Return [X, Y] of the center of cell containing provided text 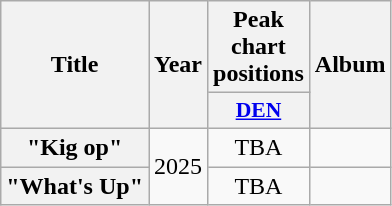
Peak chart positions [259, 47]
2025 [178, 166]
DEN [259, 111]
"What's Up" [75, 185]
Title [75, 65]
"Kig op" [75, 147]
Album [350, 65]
Year [178, 65]
